Find where the given text appears and provide that cell's center as (x, y) coordinate. 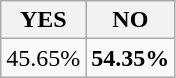
YES (44, 20)
45.65% (44, 58)
54.35% (130, 58)
NO (130, 20)
